Detect which cell encompasses the target text, then output its [x, y] center coordinate. 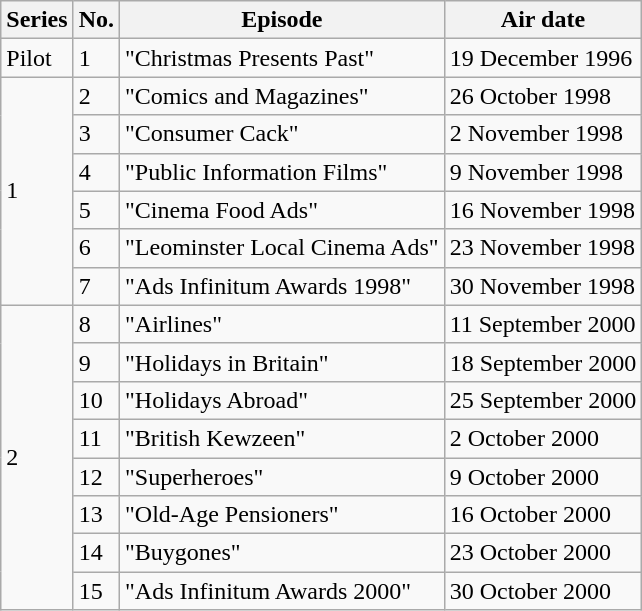
"Old-Age Pensioners" [282, 515]
"Consumer Cack" [282, 134]
11 September 2000 [543, 324]
"Holidays Abroad" [282, 400]
"Cinema Food Ads" [282, 210]
12 [96, 477]
23 November 1998 [543, 248]
26 October 1998 [543, 96]
4 [96, 172]
23 October 2000 [543, 553]
"Leominster Local Cinema Ads" [282, 248]
"Comics and Magazines" [282, 96]
16 November 1998 [543, 210]
No. [96, 20]
"Ads Infinitum Awards 2000" [282, 591]
6 [96, 248]
30 November 1998 [543, 286]
9 October 2000 [543, 477]
13 [96, 515]
18 September 2000 [543, 362]
9 [96, 362]
25 September 2000 [543, 400]
"Public Information Films" [282, 172]
8 [96, 324]
7 [96, 286]
Air date [543, 20]
"Superheroes" [282, 477]
"Christmas Presents Past" [282, 58]
"Holidays in Britain" [282, 362]
10 [96, 400]
19 December 1996 [543, 58]
16 October 2000 [543, 515]
9 November 1998 [543, 172]
11 [96, 438]
3 [96, 134]
2 November 1998 [543, 134]
2 October 2000 [543, 438]
"Ads Infinitum Awards 1998" [282, 286]
Episode [282, 20]
15 [96, 591]
30 October 2000 [543, 591]
14 [96, 553]
Pilot [37, 58]
"British Kewzeen" [282, 438]
"Airlines" [282, 324]
"Buygones" [282, 553]
5 [96, 210]
Series [37, 20]
